Find where the given text appears and provide that cell's center as [x, y] coordinate. 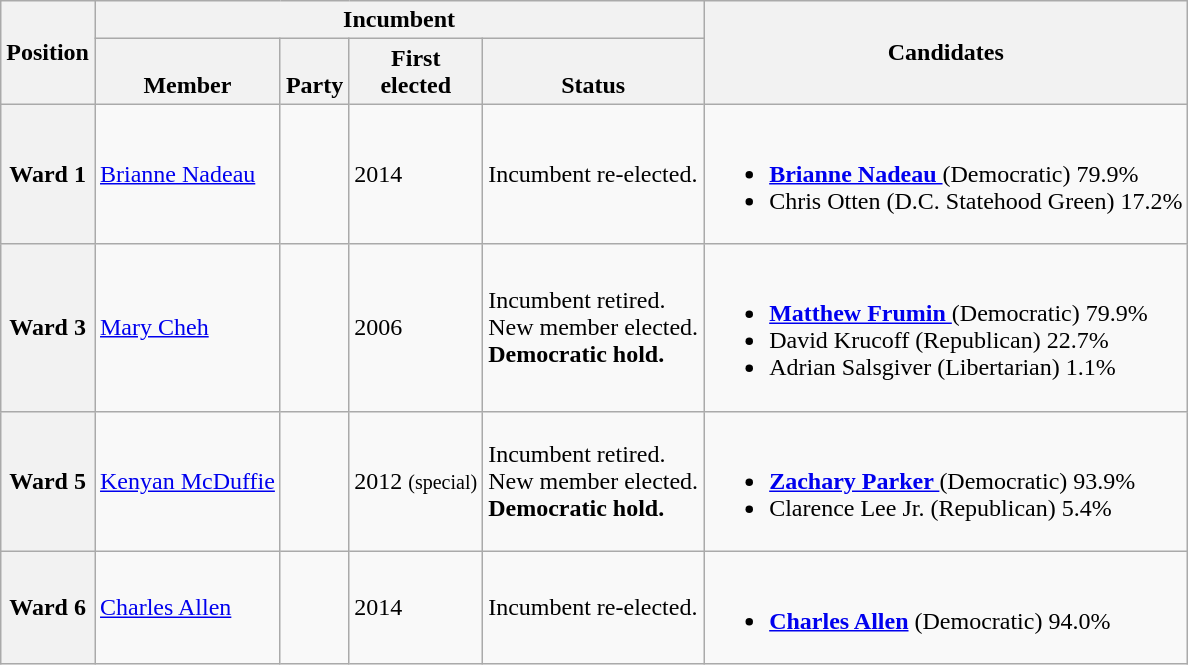
Incumbent [398, 20]
Matthew Frumin (Democratic) 79.9% David Krucoff (Republican) 22.7% Adrian Salsgiver (Libertarian) 1.1% [946, 328]
Zachary Parker (Democratic) 93.9% Clarence Lee Jr. (Republican) 5.4% [946, 481]
Brianne Nadeau [187, 174]
Ward 3 [48, 328]
Ward 5 [48, 481]
2006 [416, 328]
Position [48, 52]
Firstelected [416, 72]
Mary Cheh [187, 328]
Party [314, 72]
Ward 6 [48, 608]
Charles Allen (Democratic) 94.0% [946, 608]
Ward 1 [48, 174]
Brianne Nadeau (Democratic) 79.9% Chris Otten (D.C. Statehood Green) 17.2% [946, 174]
Status [594, 72]
2012 (special) [416, 481]
Member [187, 72]
Candidates [946, 52]
Charles Allen [187, 608]
Kenyan McDuffie [187, 481]
